Extract the [x, y] coordinate from the center of the cell holding the provided text.  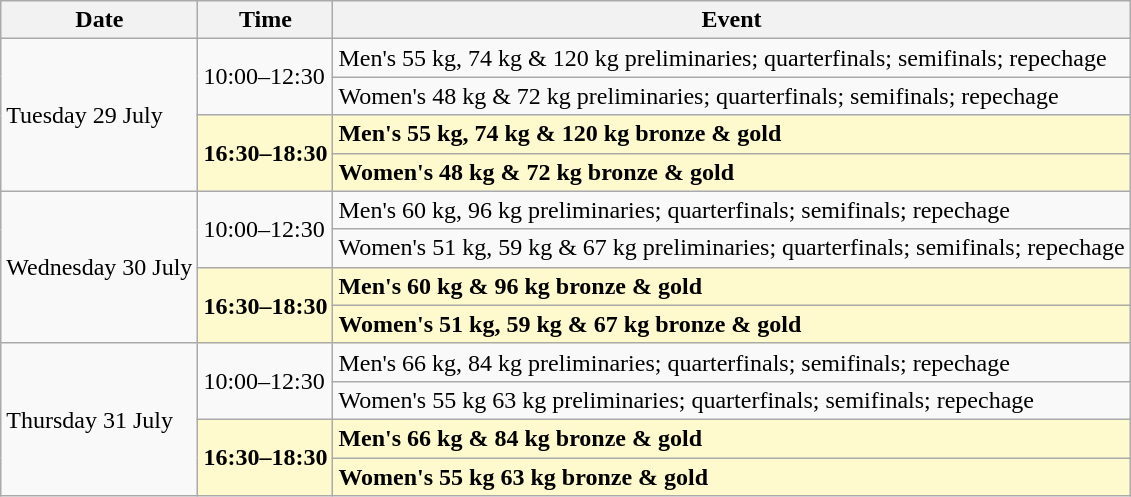
Women's 51 kg, 59 kg & 67 kg preliminaries; quarterfinals; semifinals; repechage [732, 248]
Time [266, 20]
Men's 60 kg, 96 kg preliminaries; quarterfinals; semifinals; repechage [732, 210]
Women's 55 kg 63 kg preliminaries; quarterfinals; semifinals; repechage [732, 400]
Date [100, 20]
Men's 55 kg, 74 kg & 120 kg preliminaries; quarterfinals; semifinals; repechage [732, 58]
Men's 60 kg & 96 kg bronze & gold [732, 286]
Wednesday 30 July [100, 267]
Women's 55 kg 63 kg bronze & gold [732, 477]
Tuesday 29 July [100, 115]
Women's 48 kg & 72 kg bronze & gold [732, 172]
Thursday 31 July [100, 419]
Men's 66 kg, 84 kg preliminaries; quarterfinals; semifinals; repechage [732, 362]
Event [732, 20]
Men's 66 kg & 84 kg bronze & gold [732, 438]
Women's 51 kg, 59 kg & 67 kg bronze & gold [732, 324]
Women's 48 kg & 72 kg preliminaries; quarterfinals; semifinals; repechage [732, 96]
Men's 55 kg, 74 kg & 120 kg bronze & gold [732, 134]
